Extract the [X, Y] coordinate from the center of the cell holding the provided text.  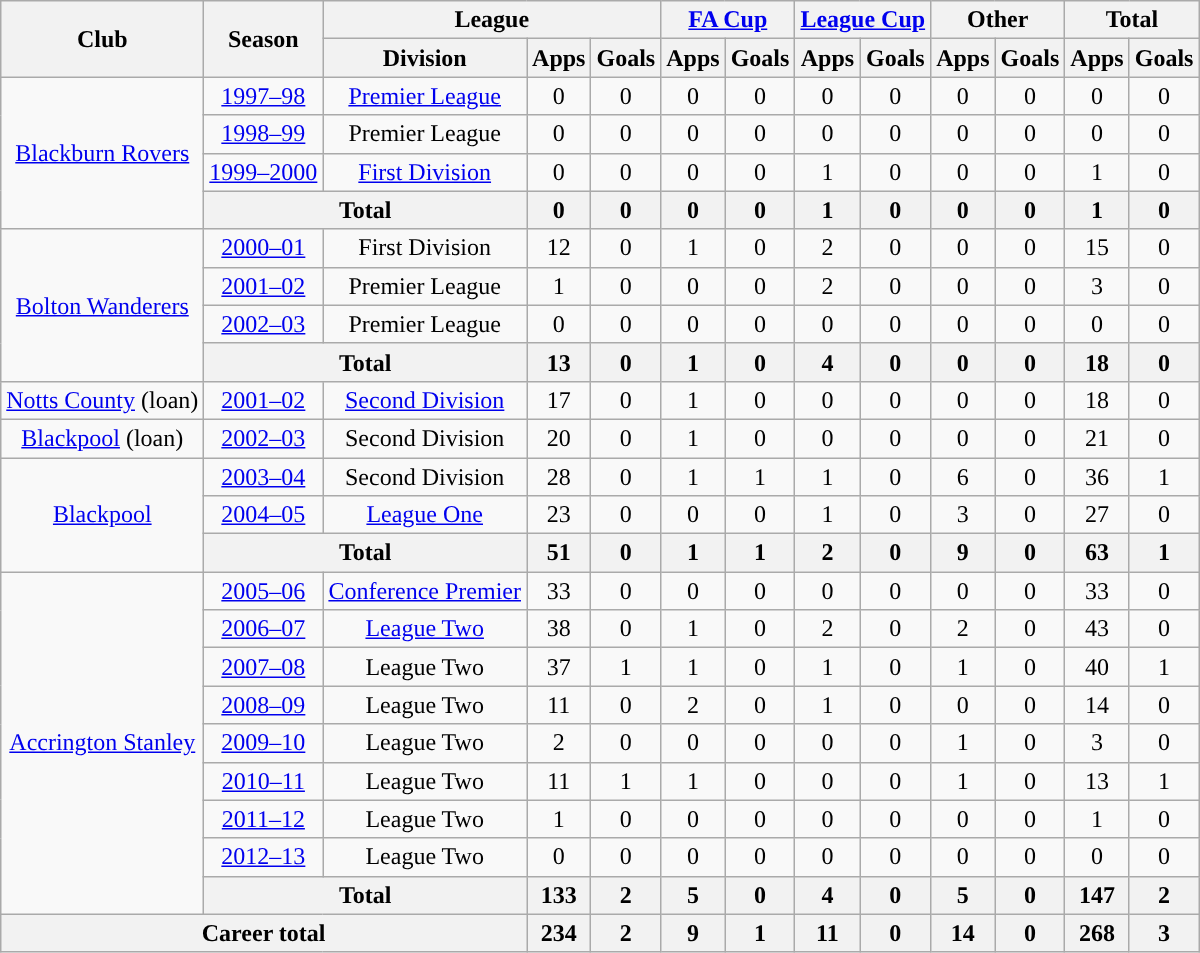
38 [559, 629]
37 [559, 667]
League One [425, 515]
2004–05 [264, 515]
51 [559, 553]
147 [1097, 895]
6 [963, 477]
Blackburn Rovers [102, 153]
Club [102, 39]
23 [559, 515]
Conference Premier [425, 591]
17 [559, 400]
Bolton Wanderers [102, 305]
Blackpool [102, 515]
FA Cup [728, 20]
2012–13 [264, 857]
36 [1097, 477]
20 [559, 438]
League [492, 20]
Season [264, 39]
268 [1097, 933]
21 [1097, 438]
43 [1097, 629]
1998–99 [264, 134]
27 [1097, 515]
2006–07 [264, 629]
Other [998, 20]
Division [425, 58]
Career total [264, 933]
1999–2000 [264, 172]
Accrington Stanley [102, 744]
12 [559, 248]
Notts County (loan) [102, 400]
28 [559, 477]
League Cup [863, 20]
2010–11 [264, 781]
15 [1097, 248]
40 [1097, 667]
234 [559, 933]
2000–01 [264, 248]
1997–98 [264, 96]
2005–06 [264, 591]
2007–08 [264, 667]
Blackpool (loan) [102, 438]
63 [1097, 553]
2009–10 [264, 743]
2011–12 [264, 819]
2008–09 [264, 705]
133 [559, 895]
2003–04 [264, 477]
